Output the (x, y) coordinate of the center of the cell containing the given text.  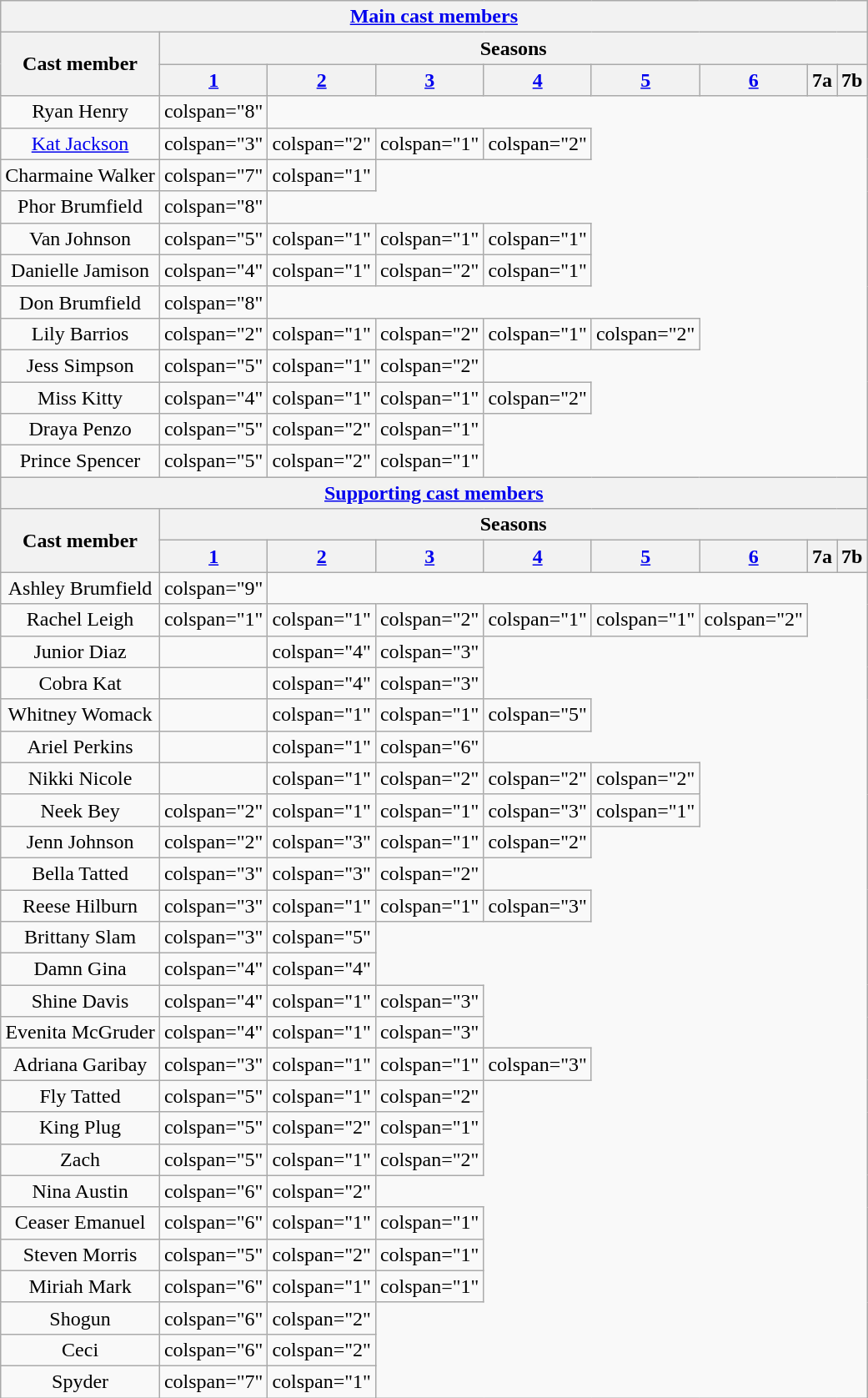
Draya Penzo (80, 430)
Zach (80, 1159)
Cobra Kat (80, 683)
Danielle Jamison (80, 270)
Nikki Nicole (80, 778)
Supporting cast members (434, 493)
Ashley Brumfield (80, 588)
Jenn Johnson (80, 842)
Adriana Garibay (80, 1064)
Ariel Perkins (80, 747)
Miriah Mark (80, 1286)
Lily Barrios (80, 334)
King Plug (80, 1128)
Steven Morris (80, 1255)
Junior Diaz (80, 651)
Nina Austin (80, 1191)
Don Brumfield (80, 302)
Ryan Henry (80, 112)
Main cast members (434, 17)
Ceaser Emanuel (80, 1223)
Reese Hilburn (80, 905)
Damn Gina (80, 969)
Phor Brumfield (80, 207)
Kat Jackson (80, 143)
Van Johnson (80, 239)
Bella Tatted (80, 873)
Shogun (80, 1318)
Rachel Leigh (80, 620)
Evenita McGruder (80, 1033)
colspan="9" (213, 588)
Neek Bey (80, 810)
Miss Kitty (80, 398)
Shine Davis (80, 1001)
Prince Spencer (80, 461)
Charmaine Walker (80, 175)
Whitney Womack (80, 715)
Brittany Slam (80, 938)
Jess Simpson (80, 365)
Ceci (80, 1350)
Fly Tatted (80, 1096)
Spyder (80, 1381)
